Find where the given text appears and provide that cell's center as (X, Y) coordinate. 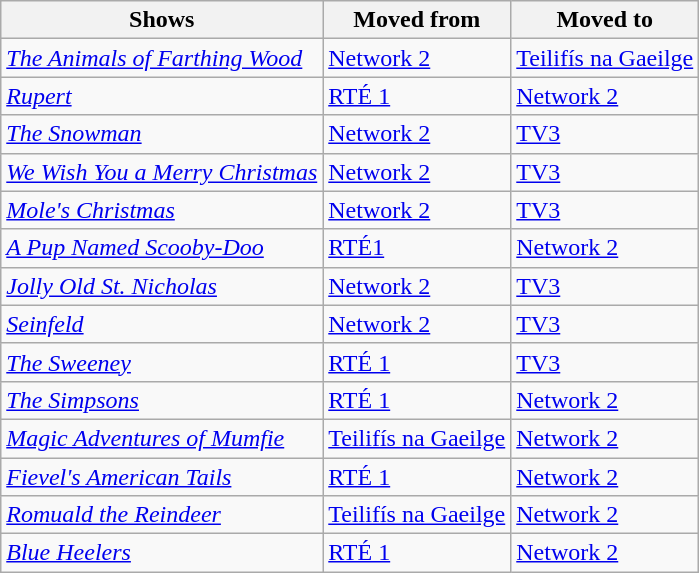
The Animals of Farthing Wood (162, 58)
Magic Adventures of Mumfie (162, 438)
Rupert (162, 96)
A Pup Named Scooby-Doo (162, 248)
Shows (162, 20)
RTÉ1 (417, 248)
The Simpsons (162, 400)
Moved from (417, 20)
Seinfeld (162, 324)
Moved to (605, 20)
Blue Heelers (162, 553)
Jolly Old St. Nicholas (162, 286)
Romuald the Reindeer (162, 515)
Mole's Christmas (162, 210)
We Wish You a Merry Christmas (162, 172)
The Sweeney (162, 362)
The Snowman (162, 134)
Fievel's American Tails (162, 477)
